Search for the cell housing the specified text and yield its [x, y] center coordinate. 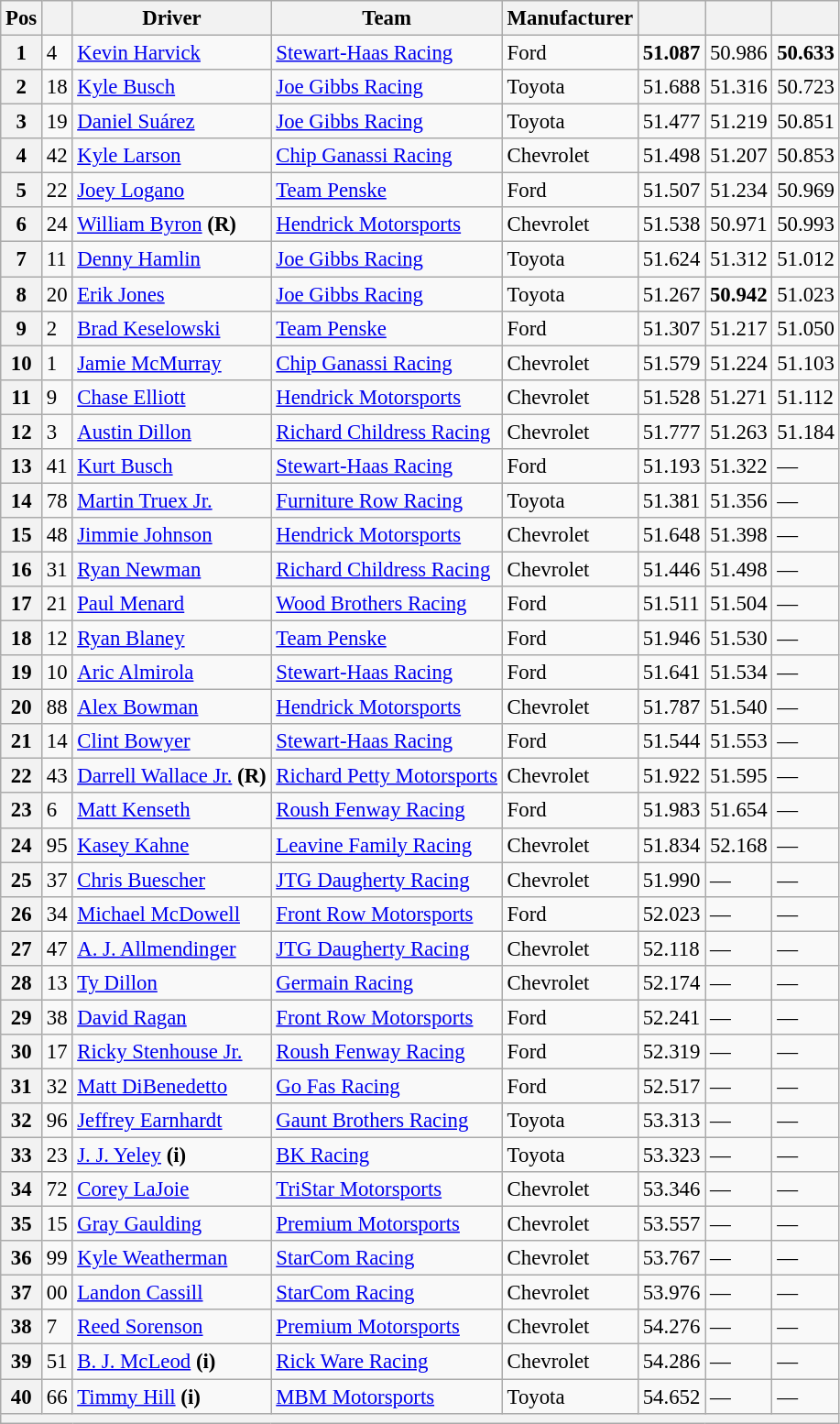
Furniture Row Racing [387, 500]
Go Fas Racing [387, 1086]
50.851 [806, 122]
52.241 [671, 1017]
48 [57, 535]
30 [22, 1052]
39 [22, 1362]
51.316 [738, 87]
66 [57, 1397]
Kurt Busch [172, 466]
40 [22, 1397]
99 [57, 1258]
51.530 [738, 639]
Clint Bowyer [172, 741]
Chris Buescher [172, 880]
54.652 [671, 1397]
BK Racing [387, 1156]
54.286 [671, 1362]
J. J. Yeley (i) [172, 1156]
28 [22, 983]
Timmy Hill (i) [172, 1397]
53.346 [671, 1189]
54.276 [671, 1328]
52.174 [671, 983]
Paul Menard [172, 604]
Wood Brothers Racing [387, 604]
Martin Truex Jr. [172, 500]
72 [57, 1189]
51.688 [671, 87]
51.477 [671, 122]
51.103 [806, 363]
51.381 [671, 500]
53.323 [671, 1156]
51.641 [671, 673]
33 [22, 1156]
51.050 [806, 328]
51.946 [671, 639]
52.118 [671, 948]
51.193 [671, 466]
25 [22, 880]
88 [57, 707]
51.012 [806, 259]
52.517 [671, 1086]
Kevin Harvick [172, 53]
51.263 [738, 432]
Corey LaJoie [172, 1189]
53.767 [671, 1258]
Reed Sorenson [172, 1328]
Michael McDowell [172, 914]
Richard Petty Motorsports [387, 776]
William Byron (R) [172, 225]
51.528 [671, 397]
95 [57, 845]
29 [22, 1017]
51.787 [671, 707]
51.990 [671, 880]
16 [22, 569]
51.267 [671, 294]
Matt DiBenedetto [172, 1086]
52.023 [671, 914]
Alex Bowman [172, 707]
51.648 [671, 535]
Ryan Blaney [172, 639]
Ty Dillon [172, 983]
Driver [172, 18]
Team [387, 18]
Gray Gaulding [172, 1224]
51.087 [671, 53]
Manufacturer [570, 18]
51.922 [671, 776]
51.507 [671, 191]
50.853 [806, 156]
51.553 [738, 741]
36 [22, 1258]
51.540 [738, 707]
51.023 [806, 294]
51.322 [738, 466]
53.313 [671, 1121]
51.356 [738, 500]
Pos [22, 18]
8 [22, 294]
51.398 [738, 535]
50.993 [806, 225]
50.633 [806, 53]
Germain Racing [387, 983]
Kyle Larson [172, 156]
TriStar Motorsports [387, 1189]
51.595 [738, 776]
51.219 [738, 122]
Aric Almirola [172, 673]
50.723 [806, 87]
50.942 [738, 294]
51.112 [806, 397]
51 [57, 1362]
51.534 [738, 673]
David Ragan [172, 1017]
51.271 [738, 397]
Joey Logano [172, 191]
Jeffrey Earnhardt [172, 1121]
51.224 [738, 363]
51.207 [738, 156]
00 [57, 1293]
51.504 [738, 604]
52.319 [671, 1052]
50.971 [738, 225]
Brad Keselowski [172, 328]
Denny Hamlin [172, 259]
78 [57, 500]
Landon Cassill [172, 1293]
51.834 [671, 845]
51.217 [738, 328]
47 [57, 948]
Gaunt Brothers Racing [387, 1121]
43 [57, 776]
50.969 [806, 191]
Ricky Stenhouse Jr. [172, 1052]
A. J. Allmendinger [172, 948]
Matt Kenseth [172, 811]
51.511 [671, 604]
51.538 [671, 225]
Leavine Family Racing [387, 845]
B. J. McLeod (i) [172, 1362]
5 [22, 191]
53.557 [671, 1224]
Jimmie Johnson [172, 535]
Austin Dillon [172, 432]
53.976 [671, 1293]
51.184 [806, 432]
Rick Ware Racing [387, 1362]
52.168 [738, 845]
Darrell Wallace Jr. (R) [172, 776]
Erik Jones [172, 294]
Ryan Newman [172, 569]
51.777 [671, 432]
51.983 [671, 811]
Kasey Kahne [172, 845]
51.654 [738, 811]
MBM Motorsports [387, 1397]
51.544 [671, 741]
51.446 [671, 569]
26 [22, 914]
51.579 [671, 363]
50.986 [738, 53]
Chase Elliott [172, 397]
51.234 [738, 191]
Kyle Busch [172, 87]
42 [57, 156]
51.307 [671, 328]
51.624 [671, 259]
Kyle Weatherman [172, 1258]
35 [22, 1224]
41 [57, 466]
Jamie McMurray [172, 363]
96 [57, 1121]
27 [22, 948]
Daniel Suárez [172, 122]
51.312 [738, 259]
